Scan for the cell matching the given text and deliver its (X, Y) coordinate at center. 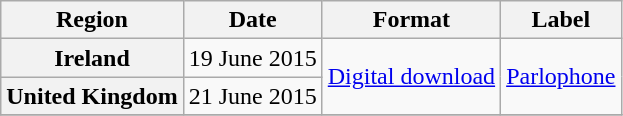
19 June 2015 (252, 58)
Ireland (92, 58)
Digital download (411, 77)
Label (561, 20)
Region (92, 20)
United Kingdom (92, 96)
Parlophone (561, 77)
Date (252, 20)
21 June 2015 (252, 96)
Format (411, 20)
